Pinpoint the cell where the given text exists, returning its (x, y) midpoint coordinate. 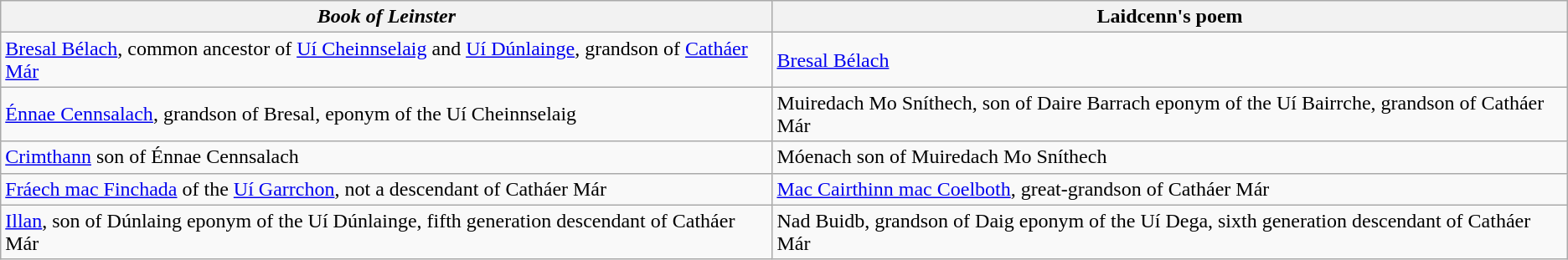
Mac Cairthinn mac Coelboth, great-grandson of Catháer Már (1169, 189)
Book of Leinster (387, 17)
Fráech mac Finchada of the Uí Garrchon, not a descendant of Catháer Már (387, 189)
Bresal Bélach (1169, 60)
Muiredach Mo Sníthech, son of Daire Barrach eponym of the Uí Bairrche, grandson of Catháer Már (1169, 114)
Illan, son of Dúnlaing eponym of the Uí Dúnlainge, fifth generation descendant of Catháer Már (387, 232)
Crimthann son of Énnae Cennsalach (387, 157)
Bresal Bélach, common ancestor of Uí Cheinnselaig and Uí Dúnlainge, grandson of Catháer Már (387, 60)
Nad Buidb, grandson of Daig eponym of the Uí Dega, sixth generation descendant of Catháer Már (1169, 232)
Móenach son of Muiredach Mo Sníthech (1169, 157)
Énnae Cennsalach, grandson of Bresal, eponym of the Uí Cheinnselaig (387, 114)
Laidcenn's poem (1169, 17)
